Return the [x, y] coordinate for the center point of the cell that contains the specified text.  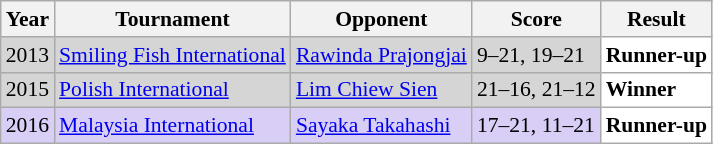
Year [28, 19]
21–16, 21–12 [536, 90]
9–21, 19–21 [536, 55]
Opponent [382, 19]
Sayaka Takahashi [382, 126]
Winner [656, 90]
Tournament [172, 19]
Rawinda Prajongjai [382, 55]
Score [536, 19]
2015 [28, 90]
Malaysia International [172, 126]
2013 [28, 55]
Lim Chiew Sien [382, 90]
17–21, 11–21 [536, 126]
2016 [28, 126]
Smiling Fish International [172, 55]
Result [656, 19]
Polish International [172, 90]
